Determine the [X, Y] coordinate at the center of the cell enclosing the given text.  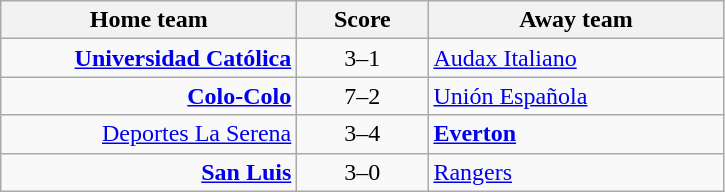
Deportes La Serena [149, 134]
3–1 [362, 58]
Away team [576, 20]
Unión Española [576, 96]
Home team [149, 20]
3–0 [362, 172]
3–4 [362, 134]
Colo-Colo [149, 96]
Universidad Católica [149, 58]
7–2 [362, 96]
Rangers [576, 172]
San Luis [149, 172]
Score [362, 20]
Audax Italiano [576, 58]
Everton [576, 134]
